Scan for the cell matching the given text and deliver its (X, Y) coordinate at center. 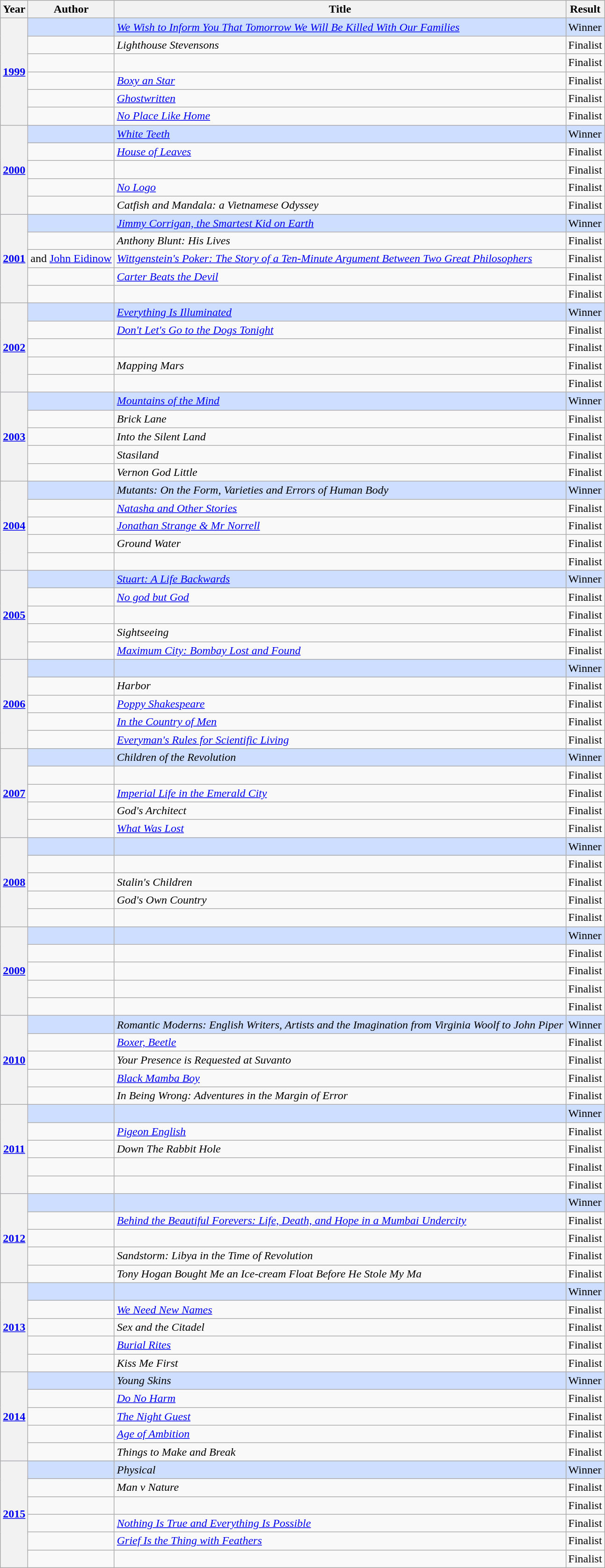
Don't Let's Go to the Dogs Tonight (340, 330)
2012 (14, 1238)
Things to Make and Break (340, 1452)
Physical (340, 1470)
Natasha and Other Stories (340, 508)
White Teeth (340, 134)
Pigeon English (340, 1131)
Black Mamba Boy (340, 1078)
Author (71, 9)
2006 (14, 704)
Lighthouse Stevensons (340, 45)
Everything Is Illuminated (340, 312)
We Wish to Inform You That Tomorrow We Will Be Killed With Our Families (340, 27)
Carter Beats the Devil (340, 277)
2013 (14, 1327)
Mountains of the Mind (340, 401)
No Logo (340, 187)
No Place Like Home (340, 116)
2001 (14, 259)
Catfish and Mandala: a Vietnamese Odyssey (340, 205)
Mutants: On the Form, Varieties and Errors of Human Body (340, 490)
Wittgenstein's Poker: The Story of a Ten-Minute Argument Between Two Great Philosophers (340, 259)
Boxer, Beetle (340, 1042)
2008 (14, 882)
Jimmy Corrigan, the Smartest Kid on Earth (340, 223)
Title (340, 9)
2003 (14, 437)
Behind the Beautiful Forevers: Life, Death, and Hope in a Mumbai Undercity (340, 1220)
Mapping Mars (340, 365)
2015 (14, 1514)
2010 (14, 1060)
Ghostwritten (340, 98)
Age of Ambition (340, 1434)
Grief Is the Thing with Feathers (340, 1541)
and John Eidinow (71, 259)
2009 (14, 971)
2000 (14, 169)
2007 (14, 793)
2004 (14, 525)
2005 (14, 615)
Sex and the Citadel (340, 1327)
God's Architect (340, 811)
2014 (14, 1416)
Boxy an Star (340, 80)
Stalin's Children (340, 882)
No god but God (340, 597)
Romantic Moderns: English Writers, Artists and the Imagination from Virginia Woolf to John Piper (340, 1024)
Sightseeing (340, 633)
Year (14, 9)
House of Leaves (340, 152)
The Night Guest (340, 1416)
Jonathan Strange & Mr Norrell (340, 526)
Everyman's Rules for Scientific Living (340, 739)
Sandstorm: Libya in the Time of Revolution (340, 1256)
God's Own Country (340, 900)
Down The Rabbit Hole (340, 1149)
Ground Water (340, 544)
Your Presence is Requested at Suvanto (340, 1060)
1999 (14, 72)
2002 (14, 348)
Do No Harm (340, 1399)
Burial Rites (340, 1345)
In Being Wrong: Adventures in the Margin of Error (340, 1096)
Imperial Life in the Emerald City (340, 793)
Young Skins (340, 1381)
Maximum City: Bombay Lost and Found (340, 650)
Stuart: A Life Backwards (340, 579)
2011 (14, 1149)
Brick Lane (340, 419)
Man v Nature (340, 1488)
Nothing Is True and Everything Is Possible (340, 1523)
Vernon God Little (340, 472)
We Need New Names (340, 1309)
Into the Silent Land (340, 437)
What Was Lost (340, 829)
Result (585, 9)
Children of the Revolution (340, 757)
Anthony Blunt: His Lives (340, 241)
Harbor (340, 686)
Tony Hogan Bought Me an Ice-cream Float Before He Stole My Ma (340, 1274)
Stasiland (340, 454)
Kiss Me First (340, 1363)
In the Country of Men (340, 722)
Poppy Shakespeare (340, 704)
